Identify which cell holds the provided text, then report its (X, Y) central coordinate. 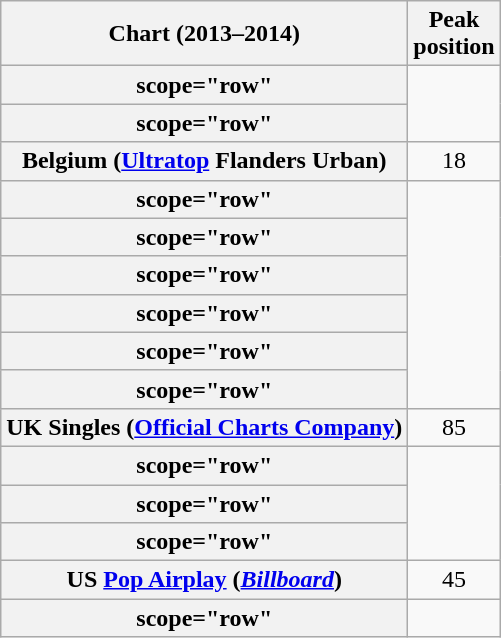
US Pop Airplay (Billboard) (204, 580)
Peakposition (454, 34)
18 (454, 161)
UK Singles (Official Charts Company) (204, 427)
85 (454, 427)
Belgium (Ultratop Flanders Urban) (204, 161)
Chart (2013–2014) (204, 34)
45 (454, 580)
